Capture the cell that displays the provided text and extract its (X, Y) central coordinate. 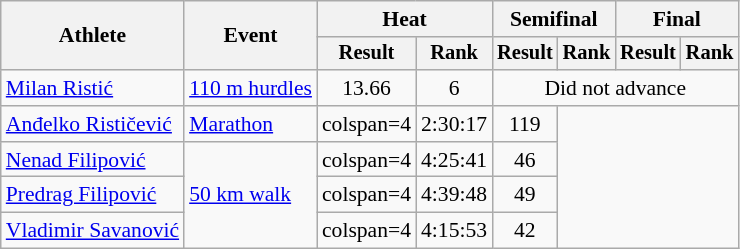
Semifinal (554, 19)
119 (525, 124)
Marathon (250, 124)
Anđelko Rističević (92, 124)
49 (525, 195)
Final (676, 19)
110 m hurdles (250, 88)
Vladimir Savanović (92, 231)
6 (454, 88)
Did not advance (615, 88)
Athlete (92, 36)
Event (250, 36)
2:30:17 (454, 124)
Milan Ristić (92, 88)
4:25:41 (454, 160)
42 (525, 231)
Predrag Filipović (92, 195)
4:39:48 (454, 195)
50 km walk (250, 196)
13.66 (366, 88)
Nenad Filipović (92, 160)
Heat (404, 19)
4:15:53 (454, 231)
46 (525, 160)
